Capture the cell that displays the provided text and extract its (X, Y) central coordinate. 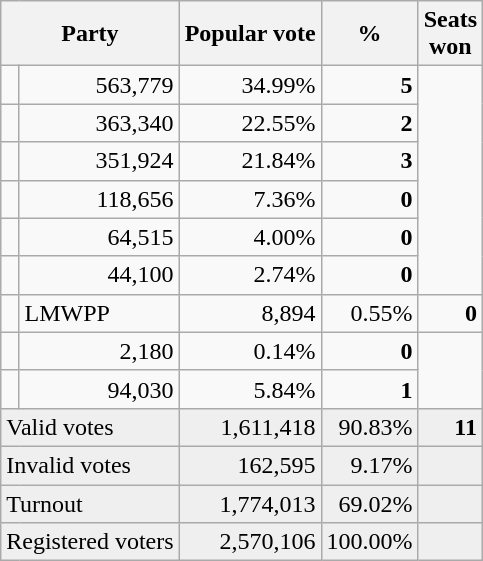
Registered voters (90, 542)
0.14% (250, 351)
4.00% (250, 237)
7.36% (250, 199)
1,611,418 (250, 427)
1,774,013 (250, 503)
5 (370, 85)
69.02% (370, 503)
Valid votes (90, 427)
90.83% (370, 427)
34.99% (250, 85)
Invalid votes (90, 465)
2.74% (250, 275)
363,340 (99, 123)
3 (370, 161)
1 (370, 389)
563,779 (99, 85)
5.84% (250, 389)
% (370, 34)
118,656 (99, 199)
Popular vote (250, 34)
Party (90, 34)
0.55% (370, 313)
162,595 (250, 465)
LMWPP (99, 313)
2 (370, 123)
Turnout (90, 503)
100.00% (370, 542)
8,894 (250, 313)
Seatswon (450, 34)
11 (450, 427)
351,924 (99, 161)
9.17% (370, 465)
21.84% (250, 161)
2,570,106 (250, 542)
94,030 (99, 389)
22.55% (250, 123)
44,100 (99, 275)
2,180 (99, 351)
64,515 (99, 237)
